Provide the [x, y] coordinate of the cell's center where the given text is located.  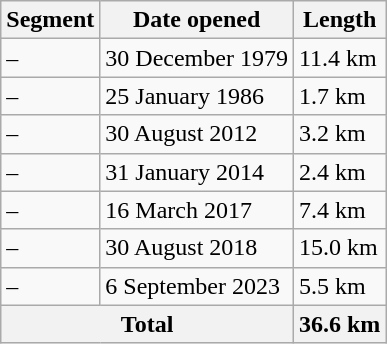
1.7 km [339, 96]
30 December 1979 [197, 58]
2.4 km [339, 172]
30 August 2012 [197, 134]
30 August 2018 [197, 248]
15.0 km [339, 248]
31 January 2014 [197, 172]
6 September 2023 [197, 286]
Total [148, 324]
36.6 km [339, 324]
Segment [50, 20]
Length [339, 20]
16 March 2017 [197, 210]
11.4 km [339, 58]
25 January 1986 [197, 96]
5.5 km [339, 286]
3.2 km [339, 134]
7.4 km [339, 210]
Date opened [197, 20]
